Detect which cell encompasses the target text, then output its [x, y] center coordinate. 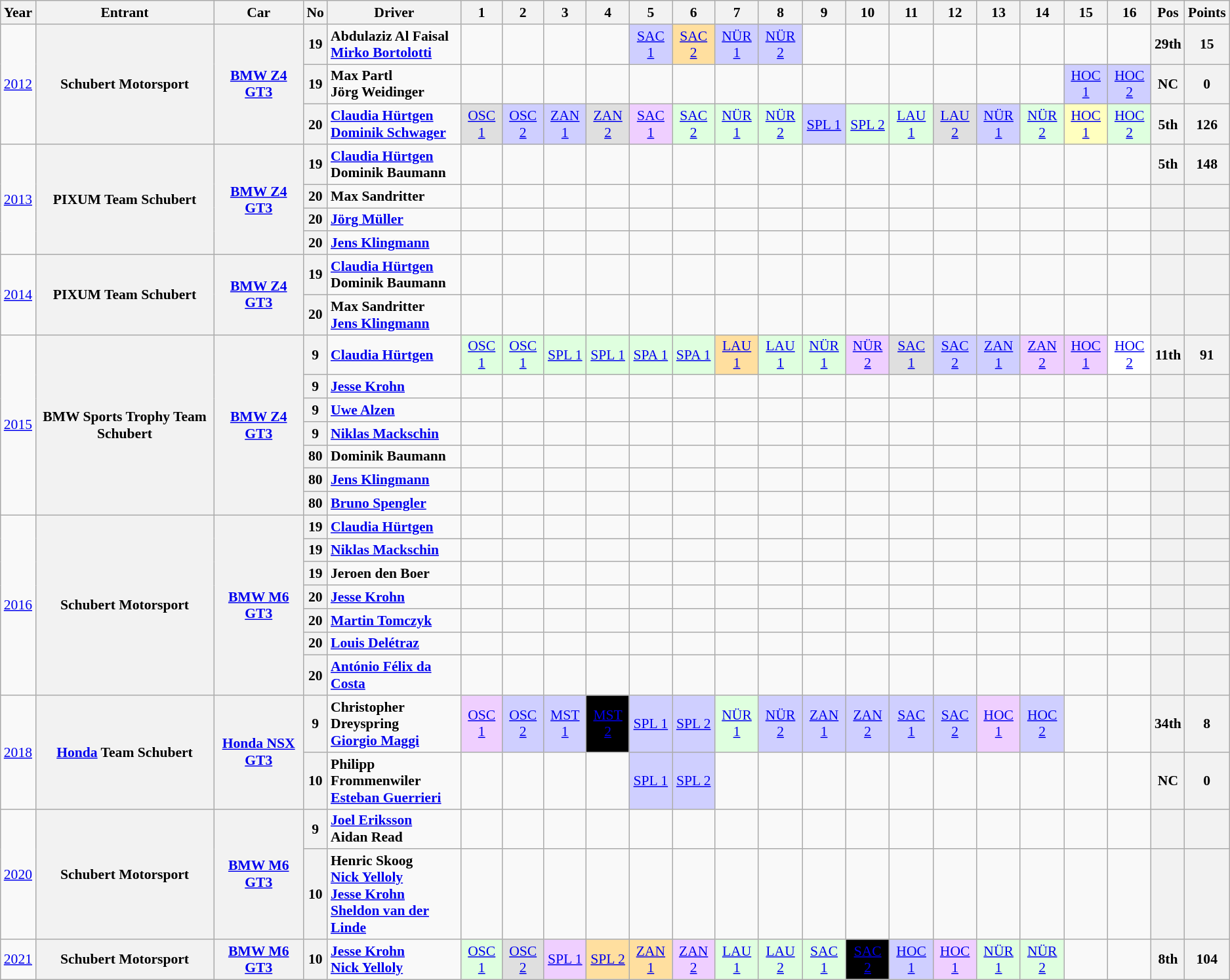
7 [737, 12]
4 [607, 12]
2013 [18, 199]
Max Sandritter Jens Klingmann [394, 315]
Uwe Alzen [394, 410]
Max Partl Jörg Weidinger [394, 84]
Dominik Baumann [394, 457]
Entrant [125, 12]
3 [565, 12]
2016 [18, 605]
34th [1168, 724]
Points [1207, 12]
13 [998, 12]
António Félix da Costa [394, 676]
Car [258, 12]
8th [1168, 959]
29th [1168, 45]
6 [694, 12]
No [315, 12]
Bruno Spengler [394, 504]
Claudia Hürtgen Dominik Schwager [394, 125]
Henric Skoog Nick Yelloly Jesse Krohn Sheldon van der Linde [394, 895]
Jeroen den Boer [394, 574]
14 [1042, 12]
148 [1207, 164]
2020 [18, 874]
Honda NSX GT3 [258, 752]
91 [1207, 354]
2015 [18, 425]
11th [1168, 354]
12 [955, 12]
MST 1 [565, 724]
Year [18, 12]
Pos [1168, 12]
2012 [18, 84]
Honda Team Schubert [125, 752]
2021 [18, 959]
16 [1130, 12]
2 [523, 12]
Abdulaziz Al Faisal Mirko Bortolotti [394, 45]
MST 2 [607, 724]
Christopher Dreyspring Giorgio Maggi [394, 724]
Max Sandritter [394, 196]
1 [482, 12]
104 [1207, 959]
Philipp Frommenwiler Esteban Guerrieri [394, 781]
Jesse Krohn Nick Yelloly [394, 959]
Driver [394, 12]
2014 [18, 295]
Jörg Müller [394, 220]
Louis Delétraz [394, 643]
11 [912, 12]
126 [1207, 125]
Joel Eriksson Aidan Read [394, 829]
BMW Sports Trophy Team Schubert [125, 425]
Martin Tomczyk [394, 621]
5 [651, 12]
2018 [18, 752]
